Identify which cell holds the provided text, then report its (X, Y) central coordinate. 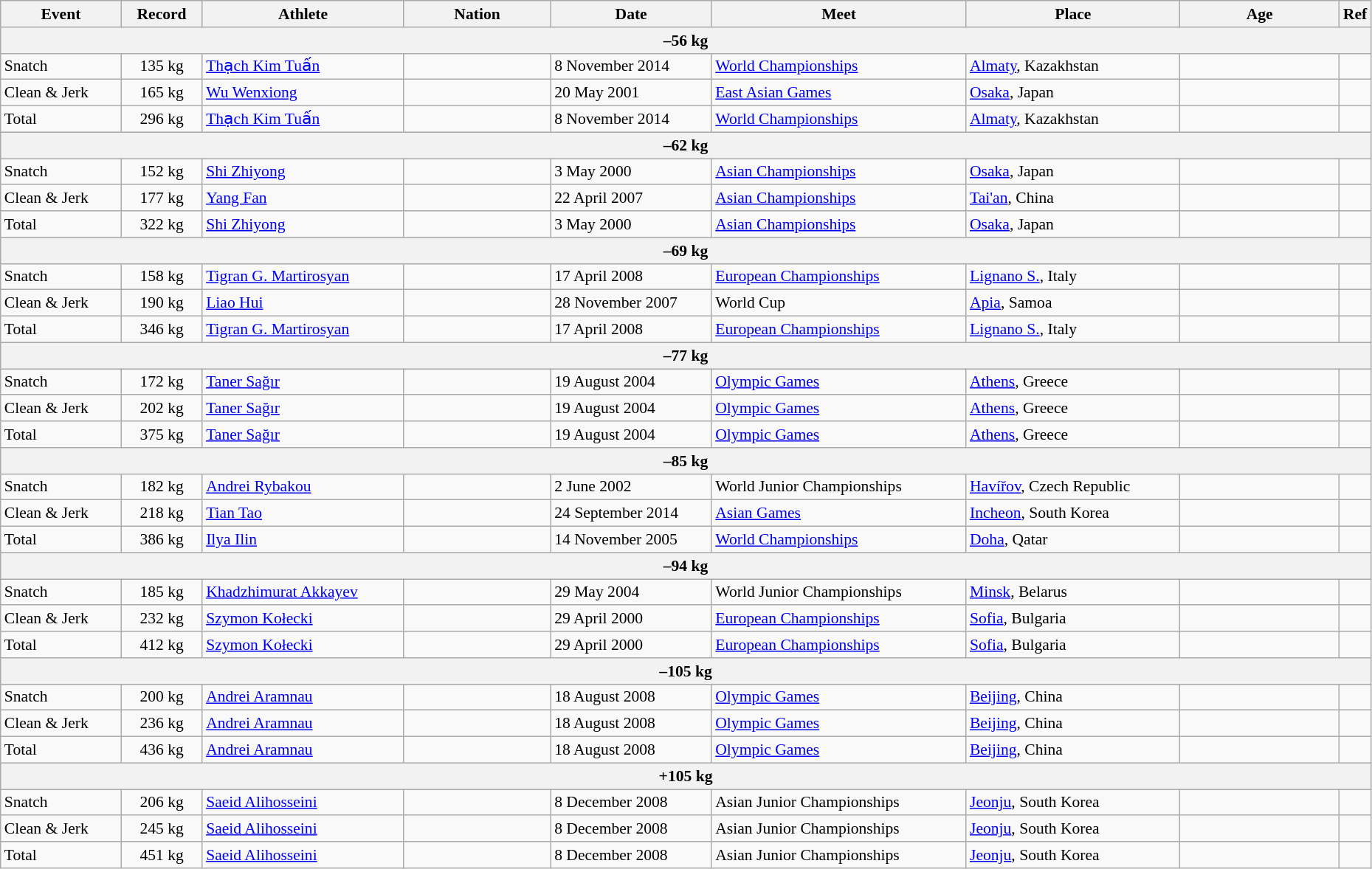
135 kg (162, 66)
East Asian Games (838, 93)
24 September 2014 (631, 513)
Andrei Rybakou (303, 487)
232 kg (162, 619)
2 June 2002 (631, 487)
152 kg (162, 172)
World Cup (838, 303)
Nation (477, 14)
172 kg (162, 382)
Tian Tao (303, 513)
–105 kg (686, 671)
Age (1260, 14)
322 kg (162, 224)
Ref (1355, 14)
28 November 2007 (631, 303)
165 kg (162, 93)
Asian Games (838, 513)
Wu Wenxiong (303, 93)
386 kg (162, 540)
158 kg (162, 277)
218 kg (162, 513)
+105 kg (686, 776)
346 kg (162, 330)
Havířov, Czech Republic (1073, 487)
Minsk, Belarus (1073, 592)
29 May 2004 (631, 592)
412 kg (162, 645)
–94 kg (686, 566)
Tai'an, China (1073, 198)
–62 kg (686, 145)
245 kg (162, 829)
–69 kg (686, 251)
Ilya Ilin (303, 540)
206 kg (162, 803)
185 kg (162, 592)
202 kg (162, 409)
177 kg (162, 198)
14 November 2005 (631, 540)
451 kg (162, 855)
Liao Hui (303, 303)
Incheon, South Korea (1073, 513)
Date (631, 14)
Doha, Qatar (1073, 540)
Yang Fan (303, 198)
296 kg (162, 120)
20 May 2001 (631, 93)
Place (1073, 14)
182 kg (162, 487)
Record (162, 14)
Apia, Samoa (1073, 303)
–56 kg (686, 41)
Khadzhimurat Akkayev (303, 592)
190 kg (162, 303)
–85 kg (686, 461)
Athlete (303, 14)
Event (61, 14)
22 April 2007 (631, 198)
Meet (838, 14)
236 kg (162, 724)
–77 kg (686, 356)
200 kg (162, 697)
375 kg (162, 434)
436 kg (162, 750)
